For the text-containing cell, return its midpoint in (X, Y) coordinate format. 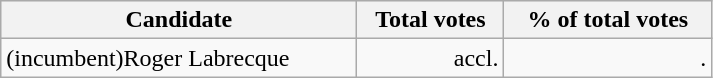
accl. (430, 58)
. (608, 58)
Total votes (430, 20)
% of total votes (608, 20)
Candidate (179, 20)
(incumbent)Roger Labrecque (179, 58)
